Identify which cell holds the provided text, then report its (X, Y) central coordinate. 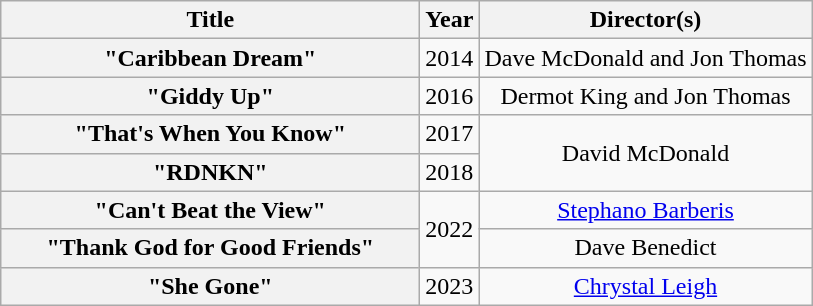
"Giddy Up" (210, 96)
Title (210, 20)
Dave Benedict (646, 248)
2022 (450, 229)
"She Gone" (210, 286)
"RDNKN" (210, 172)
2016 (450, 96)
"Thank God for Good Friends" (210, 248)
Stephano Barberis (646, 210)
"Caribbean Dream" (210, 58)
David McDonald (646, 153)
"That's When You Know" (210, 134)
2023 (450, 286)
Director(s) (646, 20)
Dermot King and Jon Thomas (646, 96)
Dave McDonald and Jon Thomas (646, 58)
2017 (450, 134)
Year (450, 20)
2018 (450, 172)
"Can't Beat the View" (210, 210)
2014 (450, 58)
Chrystal Leigh (646, 286)
